Extract the (x, y) coordinate from the center of the cell holding the provided text.  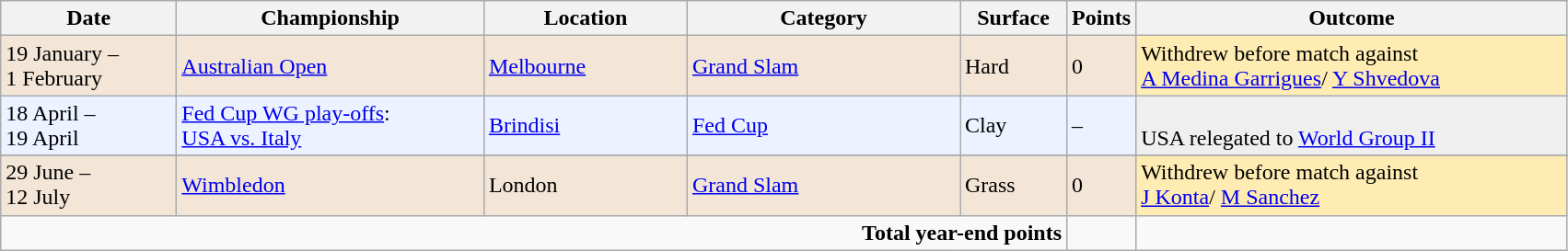
London (586, 186)
Fed Cup (823, 125)
Clay (1013, 125)
Wimbledon (331, 186)
Brindisi (586, 125)
Points (1101, 18)
Surface (1013, 18)
Championship (331, 18)
USA relegated to World Group II (1352, 125)
Withdrew before match against A Medina Garrigues/ Y Shvedova (1352, 66)
Grass (1013, 186)
Category (823, 18)
29 June – 12 July (88, 186)
Outcome (1352, 18)
Total year-end points (534, 233)
19 January –1 February (88, 66)
Hard (1013, 66)
Withdrew before match against J Konta/ M Sanchez (1352, 186)
Location (586, 18)
Date (88, 18)
18 April – 19 April (88, 125)
Australian Open (331, 66)
Melbourne (586, 66)
Fed Cup WG play-offs: USA vs. Italy (331, 125)
– (1101, 125)
